Determine the [X, Y] coordinate at the center of the cell enclosing the given text.  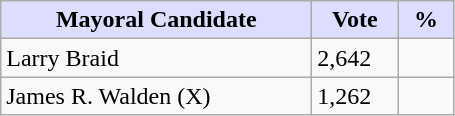
2,642 [355, 58]
Larry Braid [156, 58]
Mayoral Candidate [156, 20]
James R. Walden (X) [156, 96]
% [426, 20]
1,262 [355, 96]
Vote [355, 20]
